Determine the [X, Y] coordinate at the center of the cell enclosing the given text.  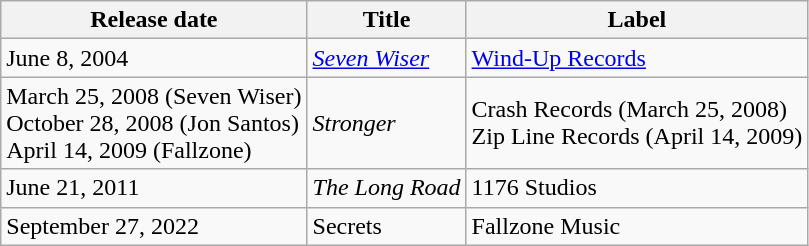
Wind-Up Records [637, 58]
September 27, 2022 [154, 226]
June 8, 2004 [154, 58]
Fallzone Music [637, 226]
Crash Records (March 25, 2008)Zip Line Records (April 14, 2009) [637, 123]
Seven Wiser [386, 58]
Secrets [386, 226]
Label [637, 20]
Title [386, 20]
March 25, 2008 (Seven Wiser)October 28, 2008 (Jon Santos)April 14, 2009 (Fallzone) [154, 123]
The Long Road [386, 188]
1176 Studios [637, 188]
June 21, 2011 [154, 188]
Stronger [386, 123]
Release date [154, 20]
